Locate the cell with the specified text and output its [x, y] center coordinate. 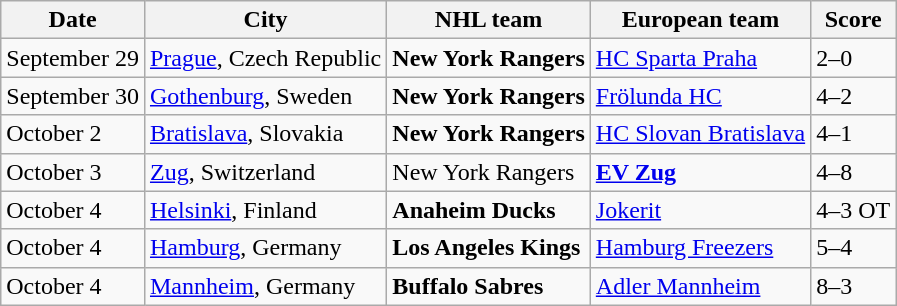
European team [700, 20]
Buffalo Sabres [488, 286]
Bratislava, Slovakia [265, 134]
2–0 [854, 58]
HC Slovan Bratislava [700, 134]
September 29 [73, 58]
4–2 [854, 96]
Frölunda HC [700, 96]
Zug, Switzerland [265, 172]
5–4 [854, 248]
4–3 OT [854, 210]
Adler Mannheim [700, 286]
Anaheim Ducks [488, 210]
8–3 [854, 286]
October 3 [73, 172]
EV Zug [700, 172]
October 2 [73, 134]
City [265, 20]
Los Angeles Kings [488, 248]
4–1 [854, 134]
Score [854, 20]
NHL team [488, 20]
September 30 [73, 96]
Prague, Czech Republic [265, 58]
Gothenburg, Sweden [265, 96]
Mannheim, Germany [265, 286]
4–8 [854, 172]
Helsinki, Finland [265, 210]
Jokerit [700, 210]
Hamburg, Germany [265, 248]
Date [73, 20]
HC Sparta Praha [700, 58]
Hamburg Freezers [700, 248]
